Detect which cell encompasses the target text, then output its (x, y) center coordinate. 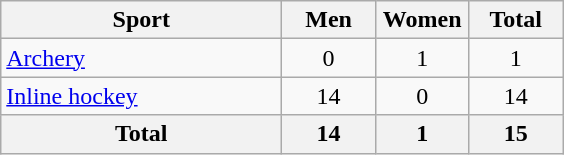
Sport (142, 20)
Archery (142, 58)
Inline hockey (142, 96)
Men (329, 20)
Women (422, 20)
15 (516, 134)
